Search for the cell housing the specified text and yield its [x, y] center coordinate. 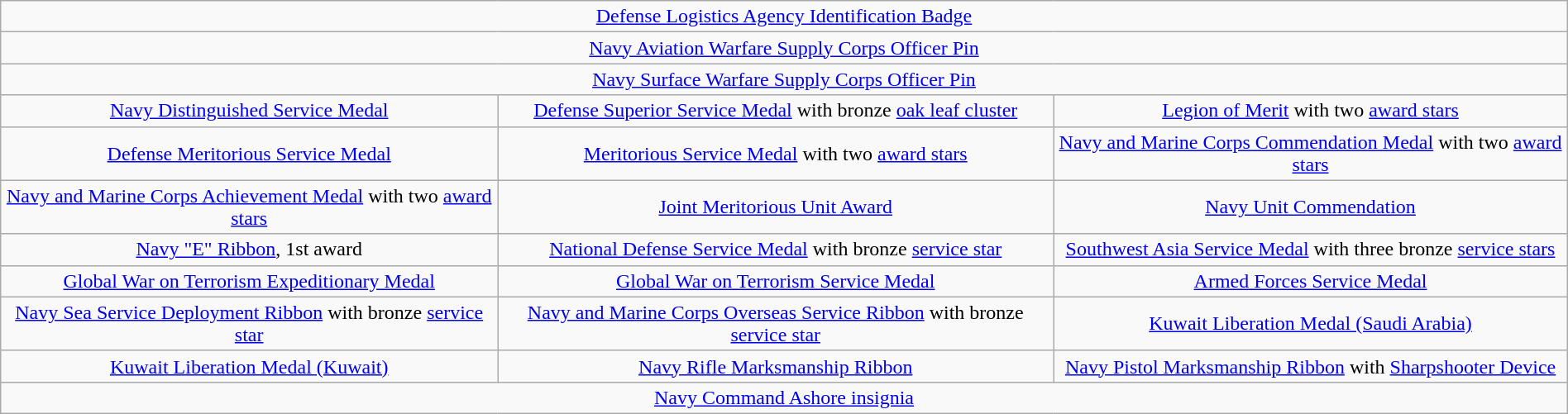
Global War on Terrorism Service Medal [776, 281]
Legion of Merit with two award stars [1310, 111]
Navy Unit Commendation [1310, 207]
Joint Meritorious Unit Award [776, 207]
Navy Aviation Warfare Supply Corps Officer Pin [784, 48]
Navy and Marine Corps Overseas Service Ribbon with bronze service star [776, 324]
Meritorious Service Medal with two award stars [776, 154]
Kuwait Liberation Medal (Kuwait) [250, 366]
Navy Surface Warfare Supply Corps Officer Pin [784, 79]
Navy Distinguished Service Medal [250, 111]
Southwest Asia Service Medal with three bronze service stars [1310, 250]
Kuwait Liberation Medal (Saudi Arabia) [1310, 324]
Defense Meritorious Service Medal [250, 154]
Navy and Marine Corps Achievement Medal with two award stars [250, 207]
Armed Forces Service Medal [1310, 281]
Navy Pistol Marksmanship Ribbon with Sharpshooter Device [1310, 366]
National Defense Service Medal with bronze service star [776, 250]
Defense Logistics Agency Identification Badge [784, 17]
Navy Command Ashore insignia [784, 397]
Navy and Marine Corps Commendation Medal with two award stars [1310, 154]
Navy Sea Service Deployment Ribbon with bronze service star [250, 324]
Defense Superior Service Medal with bronze oak leaf cluster [776, 111]
Navy Rifle Marksmanship Ribbon [776, 366]
Navy "E" Ribbon, 1st award [250, 250]
Global War on Terrorism Expeditionary Medal [250, 281]
